Return the [X, Y] coordinate for the center point of the cell that contains the specified text.  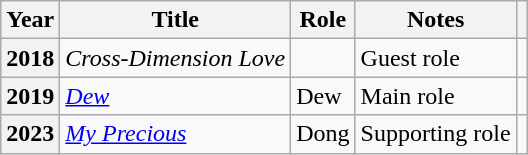
Year [30, 20]
Guest role [436, 58]
Cross-Dimension Love [176, 58]
2019 [30, 96]
Role [323, 20]
Title [176, 20]
My Precious [176, 134]
2018 [30, 58]
Notes [436, 20]
Dong [323, 134]
Supporting role [436, 134]
2023 [30, 134]
Main role [436, 96]
